Output the [X, Y] coordinate of the center of the cell containing the given text.  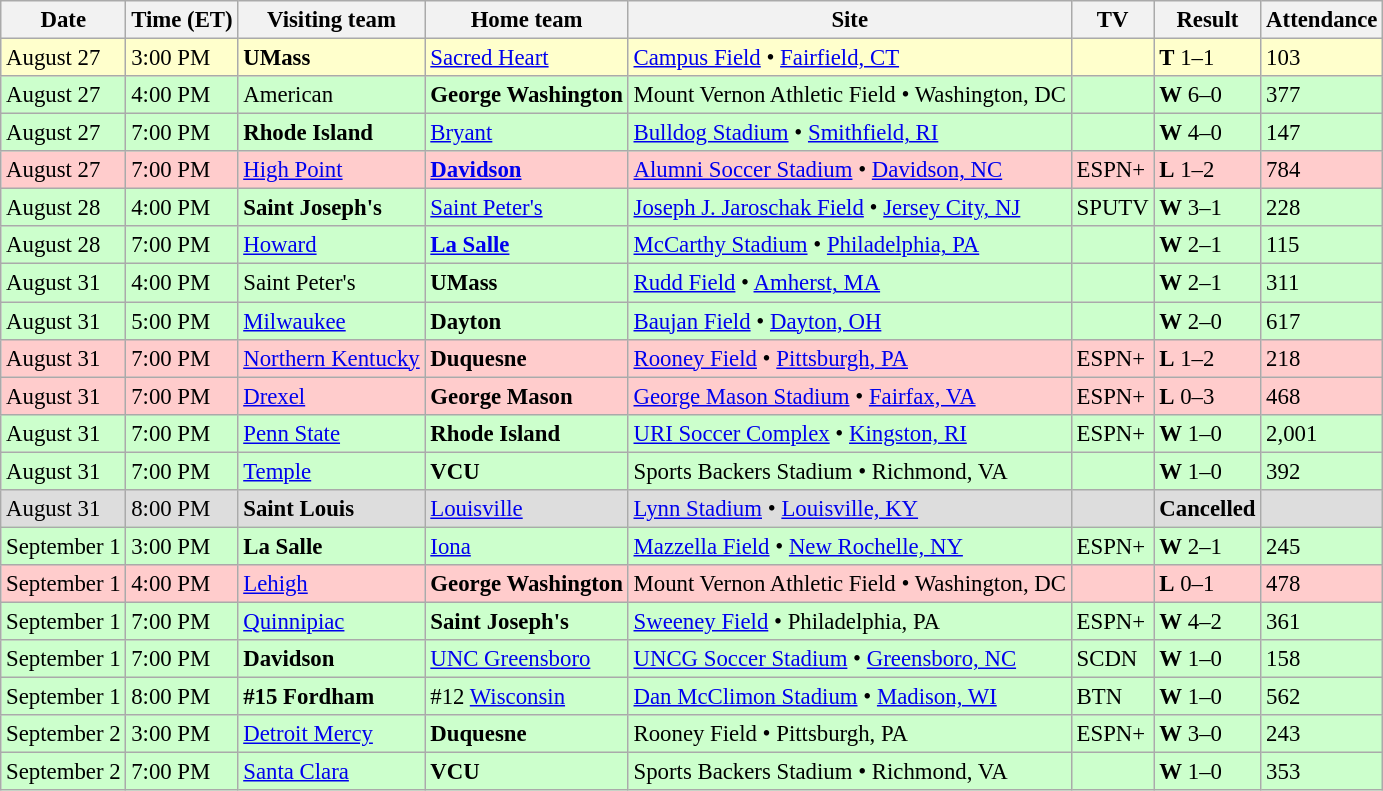
158 [1322, 659]
Baujan Field • Dayton, OH [850, 321]
103 [1322, 58]
High Point [332, 170]
Howard [332, 245]
Visiting team [332, 20]
Detroit Mercy [332, 734]
Bulldog Stadium • Smithfield, RI [850, 133]
#12 Wisconsin [526, 697]
377 [1322, 95]
BTN [1112, 697]
Rudd Field • Amherst, MA [850, 283]
392 [1322, 471]
468 [1322, 396]
228 [1322, 208]
L 0–3 [1208, 396]
W 4–0 [1208, 133]
Lehigh [332, 584]
McCarthy Stadium • Philadelphia, PA [850, 245]
George Mason [526, 396]
Lynn Stadium • Louisville, KY [850, 509]
W 3–1 [1208, 208]
353 [1322, 772]
T 1–1 [1208, 58]
Quinnipiac [332, 621]
Dan McClimon Stadium • Madison, WI [850, 697]
Site [850, 20]
Mazzella Field • New Rochelle, NY [850, 546]
Bryant [526, 133]
Dayton [526, 321]
URI Soccer Complex • Kingston, RI [850, 433]
115 [1322, 245]
Campus Field • Fairfield, CT [850, 58]
TV [1112, 20]
Alumni Soccer Stadium • Davidson, NC [850, 170]
243 [1322, 734]
Northern Kentucky [332, 358]
245 [1322, 546]
SPUTV [1112, 208]
W 2–0 [1208, 321]
Sweeney Field • Philadelphia, PA [850, 621]
Santa Clara [332, 772]
478 [1322, 584]
Attendance [1322, 20]
Penn State [332, 433]
George Mason Stadium • Fairfax, VA [850, 396]
SCDN [1112, 659]
Result [1208, 20]
Home team [526, 20]
218 [1322, 358]
2,001 [1322, 433]
W 3–0 [1208, 734]
UNC Greensboro [526, 659]
5:00 PM [182, 321]
Iona [526, 546]
W 4–2 [1208, 621]
Sacred Heart [526, 58]
L 0–1 [1208, 584]
Milwaukee [332, 321]
Date [64, 20]
American [332, 95]
361 [1322, 621]
Saint Louis [332, 509]
Louisville [526, 509]
147 [1322, 133]
W 6–0 [1208, 95]
UNCG Soccer Stadium • Greensboro, NC [850, 659]
#15 Fordham [332, 697]
Cancelled [1208, 509]
562 [1322, 697]
Drexel [332, 396]
Temple [332, 471]
617 [1322, 321]
311 [1322, 283]
Joseph J. Jaroschak Field • Jersey City, NJ [850, 208]
Time (ET) [182, 20]
784 [1322, 170]
